Search for the cell housing the specified text and yield its [x, y] center coordinate. 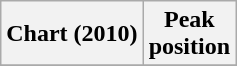
Chart (2010) [72, 34]
Peakposition [189, 34]
